Return (X, Y) of the center of cell containing provided text 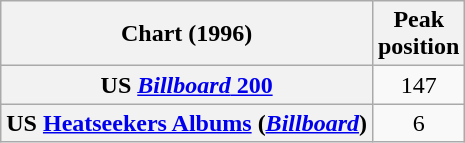
US Heatseekers Albums (Billboard) (187, 123)
6 (418, 123)
Chart (1996) (187, 34)
US Billboard 200 (187, 85)
Peakposition (418, 34)
147 (418, 85)
